For the text-containing cell, return its midpoint in (X, Y) coordinate format. 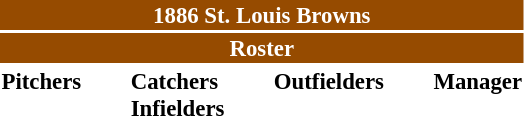
1886 St. Louis Browns (262, 15)
Roster (262, 48)
